Detect which cell encompasses the target text, then output its [X, Y] center coordinate. 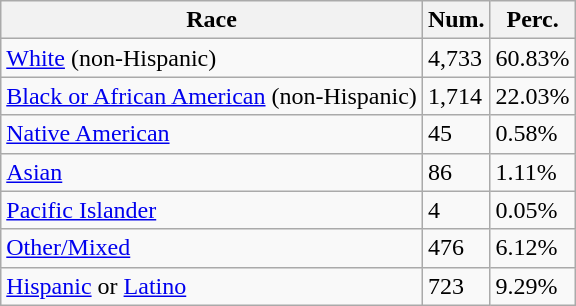
Perc. [532, 20]
0.05% [532, 210]
22.03% [532, 96]
Race [212, 20]
4,733 [456, 58]
Pacific Islander [212, 210]
86 [456, 172]
60.83% [532, 58]
Hispanic or Latino [212, 286]
723 [456, 286]
White (non-Hispanic) [212, 58]
9.29% [532, 286]
Asian [212, 172]
4 [456, 210]
476 [456, 248]
1,714 [456, 96]
Native American [212, 134]
45 [456, 134]
Other/Mixed [212, 248]
Num. [456, 20]
1.11% [532, 172]
6.12% [532, 248]
0.58% [532, 134]
Black or African American (non-Hispanic) [212, 96]
